Locate the cell with the specified text and output its [X, Y] center coordinate. 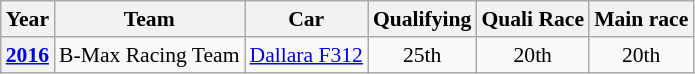
Qualifying [422, 19]
B-Max Racing Team [149, 55]
Car [306, 19]
2016 [28, 55]
25th [422, 55]
Team [149, 19]
Dallara F312 [306, 55]
Year [28, 19]
Main race [641, 19]
Quali Race [532, 19]
